From the cell containing the given text, extract its center point as (X, Y) coordinate. 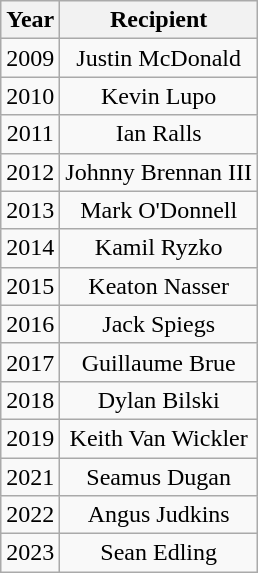
2014 (30, 248)
Recipient (159, 20)
2013 (30, 210)
Kamil Ryzko (159, 248)
Keith Van Wickler (159, 438)
2010 (30, 96)
Keaton Nasser (159, 286)
2021 (30, 477)
Justin McDonald (159, 58)
Sean Edling (159, 553)
2016 (30, 324)
2019 (30, 438)
Jack Spiegs (159, 324)
Mark O'Donnell (159, 210)
2009 (30, 58)
2018 (30, 400)
2015 (30, 286)
Kevin Lupo (159, 96)
Dylan Bilski (159, 400)
2012 (30, 172)
2017 (30, 362)
Ian Ralls (159, 134)
2011 (30, 134)
Guillaume Brue (159, 362)
Johnny Brennan III (159, 172)
Year (30, 20)
2023 (30, 553)
2022 (30, 515)
Seamus Dugan (159, 477)
Angus Judkins (159, 515)
